Scan for the cell matching the given text and deliver its (x, y) coordinate at center. 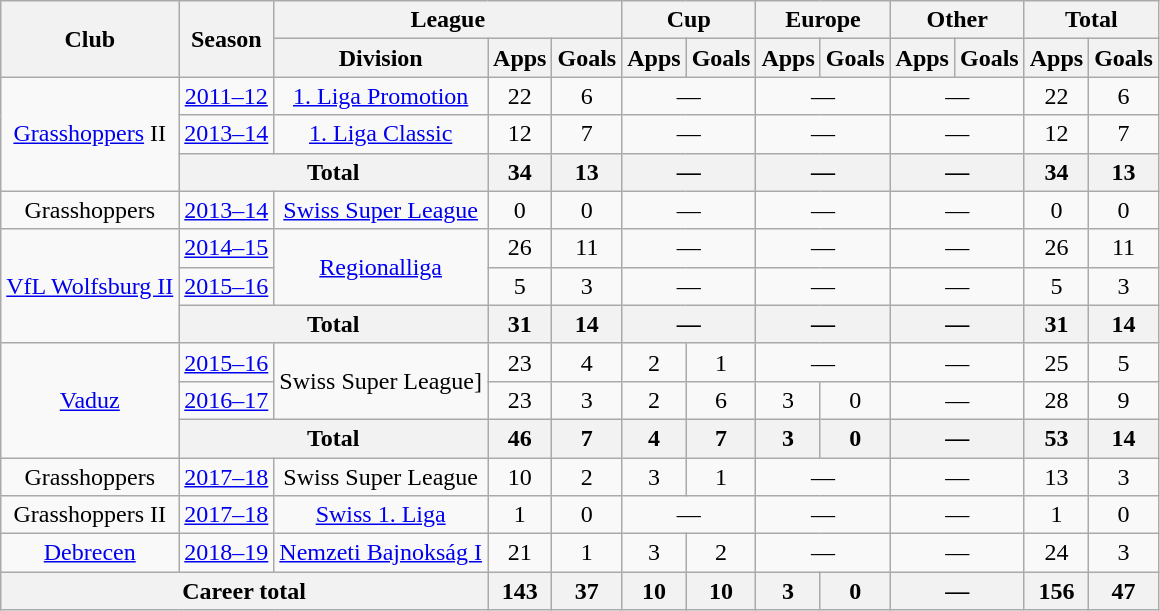
Regionalliga (381, 267)
VfL Wolfsburg II (90, 286)
2016–17 (226, 400)
Career total (244, 591)
28 (1056, 400)
Swiss Super League] (381, 381)
Other (957, 20)
47 (1124, 591)
53 (1056, 438)
2018–19 (226, 553)
Debrecen (90, 553)
37 (587, 591)
21 (520, 553)
League (448, 20)
46 (520, 438)
Division (381, 58)
9 (1124, 400)
25 (1056, 362)
2014–15 (226, 248)
Club (90, 39)
143 (520, 591)
Season (226, 39)
2011–12 (226, 96)
Swiss 1. Liga (381, 515)
Cup (689, 20)
1. Liga Promotion (381, 96)
Vaduz (90, 400)
156 (1056, 591)
Europe (823, 20)
1. Liga Classic (381, 134)
24 (1056, 553)
Nemzeti Bajnokság I (381, 553)
